Extract the (X, Y) coordinate from the center of the cell holding the provided text.  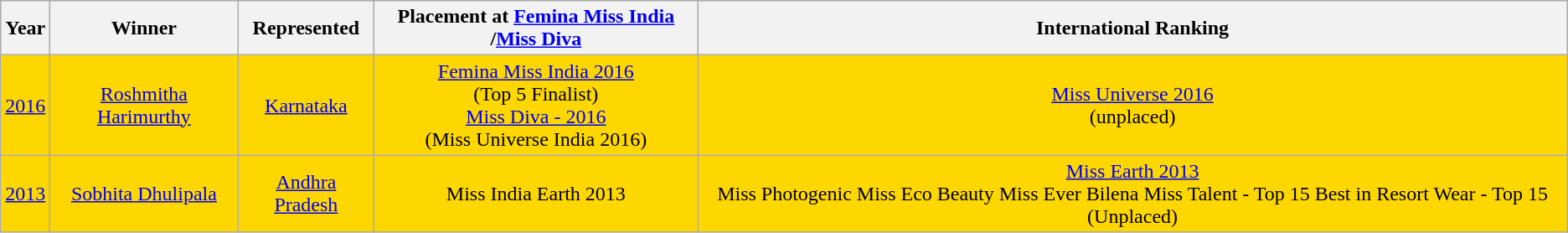
Sobhita Dhulipala (144, 194)
Andhra Pradesh (307, 194)
Karnataka (307, 106)
Miss Earth 2013Miss Photogenic Miss Eco Beauty Miss Ever Bilena Miss Talent - Top 15 Best in Resort Wear - Top 15 (Unplaced) (1132, 194)
Miss Universe 2016(unplaced) (1132, 106)
Femina Miss India 2016(Top 5 Finalist)Miss Diva - 2016(Miss Universe India 2016) (536, 106)
Year (25, 28)
International Ranking (1132, 28)
2013 (25, 194)
Miss India Earth 2013 (536, 194)
Placement at Femina Miss India/Miss Diva (536, 28)
2016 (25, 106)
Roshmitha Harimurthy (144, 106)
Winner (144, 28)
Represented (307, 28)
